Identify which cell holds the provided text, then report its [x, y] central coordinate. 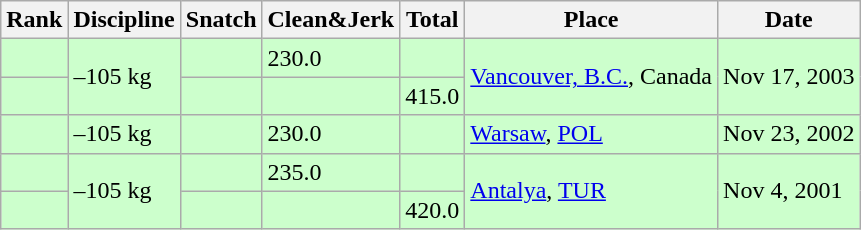
Discipline [124, 20]
Vancouver, B.C., Canada [592, 77]
Nov 4, 2001 [789, 191]
235.0 [331, 172]
Place [592, 20]
Total [432, 20]
Rank [34, 20]
Date [789, 20]
420.0 [432, 210]
Snatch [221, 20]
Nov 17, 2003 [789, 77]
Warsaw, POL [592, 134]
Nov 23, 2002 [789, 134]
Clean&Jerk [331, 20]
Antalya, TUR [592, 191]
415.0 [432, 96]
